Scan for the cell matching the given text and deliver its [x, y] coordinate at center. 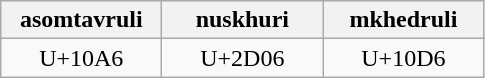
mkhedruli [404, 20]
asomtavruli [82, 20]
nuskhuri [242, 20]
U+2D06 [242, 58]
U+10A6 [82, 58]
U+10D6 [404, 58]
